Identify which cell holds the provided text, then report its (X, Y) central coordinate. 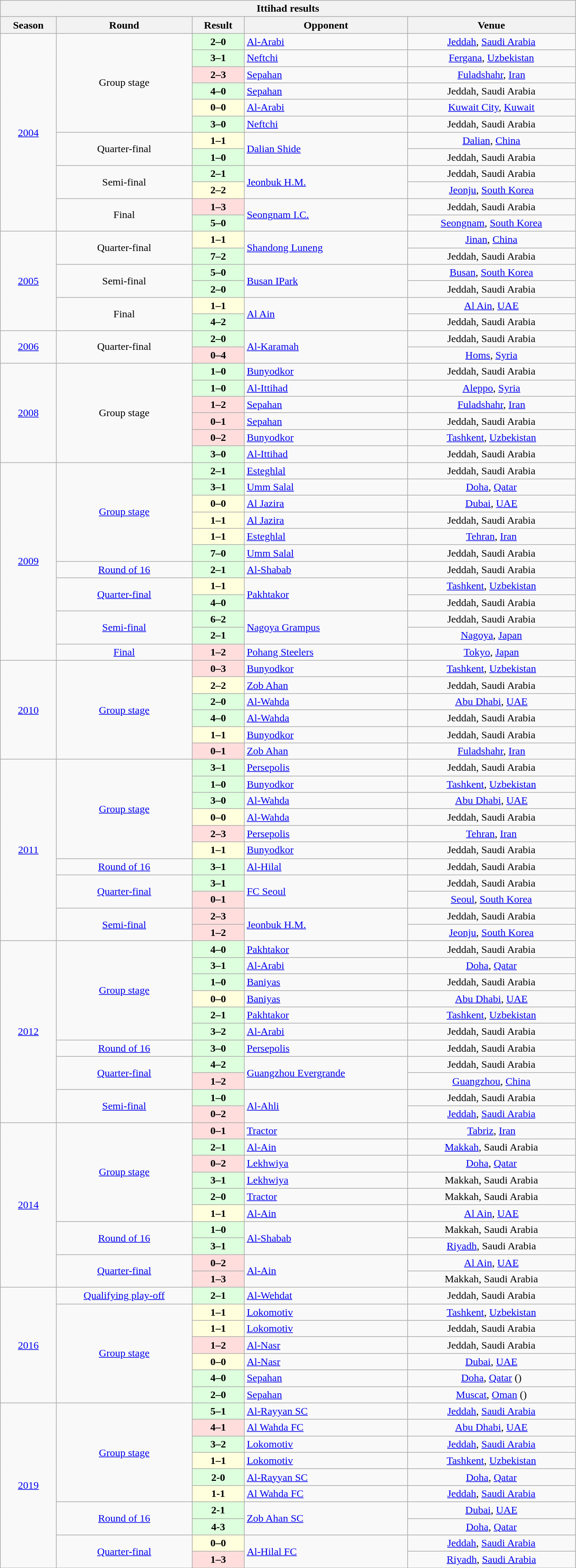
2006 (29, 347)
2009 (29, 561)
2-1 (219, 1510)
2010 (29, 710)
Al Ain (326, 314)
Tokyo, Japan (491, 652)
Al-Karamah (326, 347)
2004 (29, 133)
2012 (29, 1032)
Tabriz, Iran (491, 1131)
Guangzhou, China (491, 1081)
Jinan, China (491, 240)
Shandong Luneng (326, 248)
Al-Hilal FC (326, 1552)
Homs, Syria (491, 355)
2-0 (219, 1477)
Season (29, 25)
Result (219, 25)
Muscat, Oman () (491, 1395)
Al-Ahli (326, 1106)
Qualifying play-off (124, 1296)
Busan IPark (326, 281)
7–0 (219, 553)
Nagoya, Japan (491, 636)
4–1 (219, 1428)
Opponent (326, 25)
2016 (29, 1345)
Nagoya Grampus (326, 627)
FC Seoul (326, 891)
0–3 (219, 668)
Round (124, 25)
Al-Hilal (326, 867)
0–4 (219, 355)
7–2 (219, 256)
Seoul, South Korea (491, 900)
Seongnam I.C. (326, 215)
Guangzhou Evergrande (326, 1073)
2019 (29, 1485)
Pohang Steelers (326, 652)
Dalian, China (491, 140)
1-1 (219, 1493)
2014 (29, 1205)
Kuwait City, Kuwait (491, 108)
Fergana, Uzbekistan (491, 58)
Seongnam, South Korea (491, 223)
Zob Ahan SC (326, 1518)
Venue (491, 25)
2008 (29, 413)
Al-Wehdat (326, 1296)
Doha, Qatar () (491, 1378)
6–2 (219, 619)
4-3 (219, 1526)
2005 (29, 281)
Busan, South Korea (491, 273)
5–1 (219, 1411)
Ittihad results (288, 9)
Dalian Shide (326, 149)
2011 (29, 851)
Aleppo, Syria (491, 388)
